Capture the cell that displays the provided text and extract its (X, Y) central coordinate. 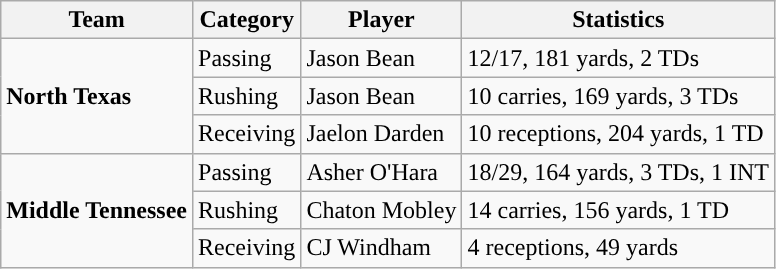
10 receptions, 204 yards, 1 TD (618, 134)
CJ Windham (382, 248)
Category (247, 20)
Jaelon Darden (382, 134)
North Texas (97, 96)
Team (97, 20)
14 carries, 156 yards, 1 TD (618, 210)
Statistics (618, 20)
Player (382, 20)
18/29, 164 yards, 3 TDs, 1 INT (618, 172)
Middle Tennessee (97, 210)
Chaton Mobley (382, 210)
Asher O'Hara (382, 172)
4 receptions, 49 yards (618, 248)
10 carries, 169 yards, 3 TDs (618, 96)
12/17, 181 yards, 2 TDs (618, 58)
